Locate the cell with the specified text and output its [X, Y] center coordinate. 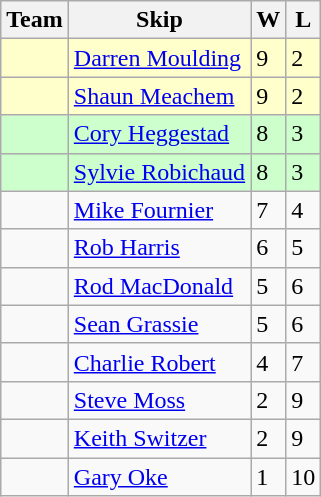
Sean Grassie [159, 324]
Keith Switzer [159, 438]
Darren Moulding [159, 58]
Rob Harris [159, 248]
W [268, 20]
Steve Moss [159, 400]
10 [304, 477]
Team [35, 20]
Cory Heggestad [159, 134]
Shaun Meachem [159, 96]
Gary Oke [159, 477]
Charlie Robert [159, 362]
1 [268, 477]
Sylvie Robichaud [159, 172]
L [304, 20]
Rod MacDonald [159, 286]
Mike Fournier [159, 210]
Skip [159, 20]
